Pinpoint the cell where the given text exists, returning its (X, Y) midpoint coordinate. 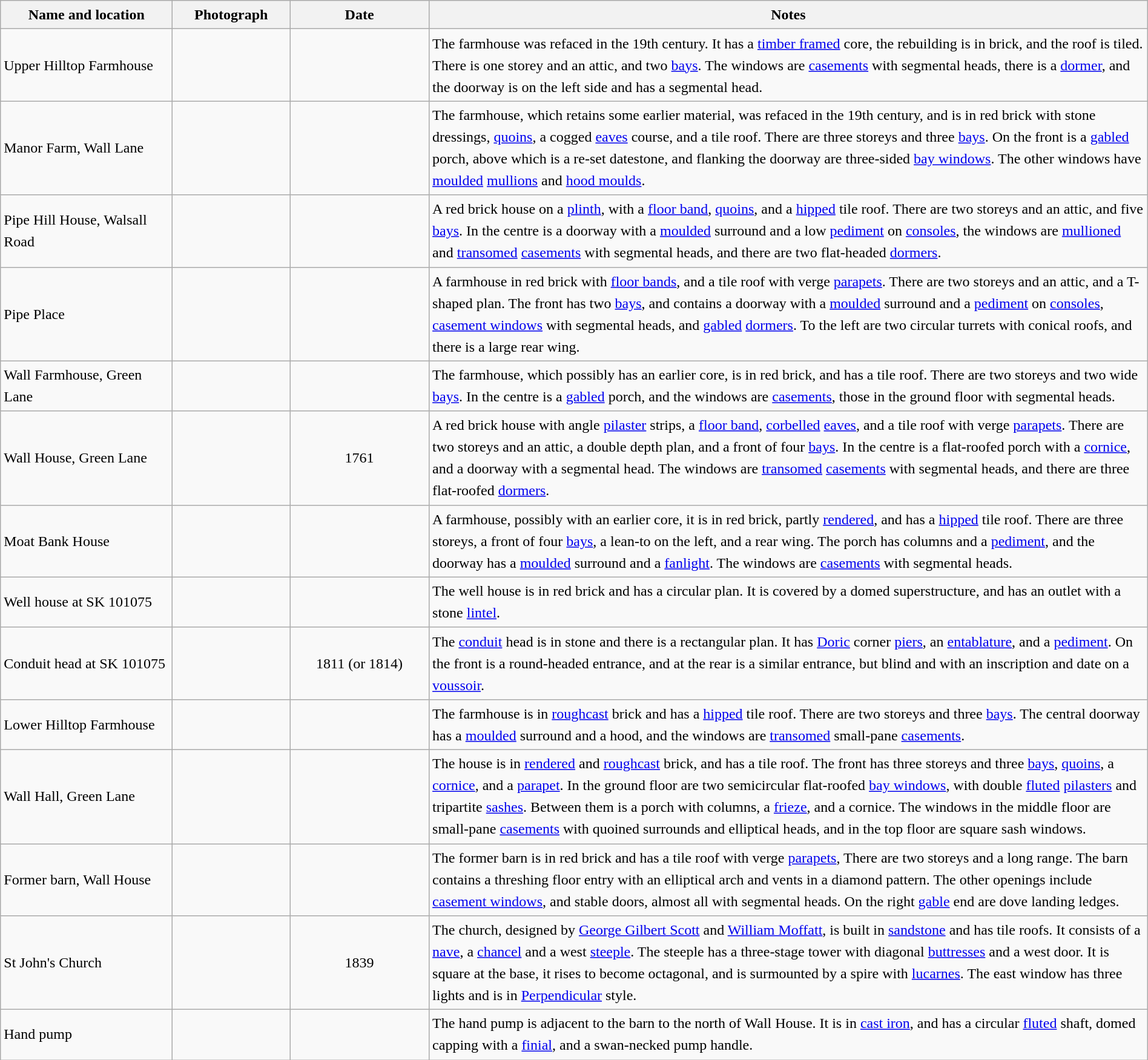
Former barn, Wall House (87, 880)
Wall Farmhouse, Green Lane (87, 386)
Photograph (231, 15)
Pipe Hill House, Walsall Road (87, 231)
Conduit head at SK 101075 (87, 663)
Lower Hilltop Farmhouse (87, 724)
Moat Bank House (87, 541)
St John's Church (87, 963)
1761 (360, 458)
Well house at SK 101075 (87, 602)
Wall House, Green Lane (87, 458)
Date (360, 15)
1811 (or 1814) (360, 663)
The well house is in red brick and has a circular plan. It is covered by a domed superstructure, and has an outlet with a stone lintel. (788, 602)
1839 (360, 963)
Name and location (87, 15)
Notes (788, 15)
Manor Farm, Wall Lane (87, 148)
Wall Hall, Green Lane (87, 797)
Hand pump (87, 1035)
Upper Hilltop Farmhouse (87, 65)
Pipe Place (87, 314)
